Capture the cell that displays the provided text and extract its (X, Y) central coordinate. 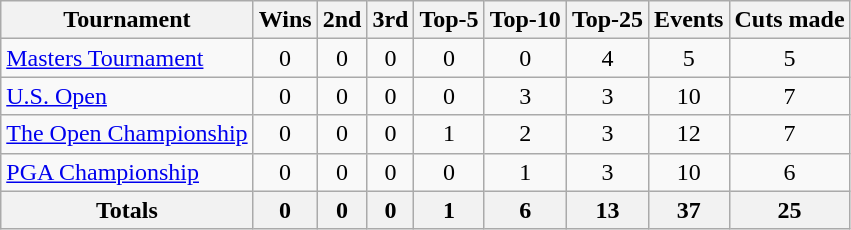
Totals (127, 210)
12 (689, 134)
13 (607, 210)
Top-5 (449, 20)
Top-25 (607, 20)
3rd (390, 20)
37 (689, 210)
PGA Championship (127, 172)
Tournament (127, 20)
Events (689, 20)
4 (607, 58)
Top-10 (525, 20)
The Open Championship (127, 134)
U.S. Open (127, 96)
2nd (342, 20)
25 (790, 210)
Masters Tournament (127, 58)
Cuts made (790, 20)
2 (525, 134)
Wins (285, 20)
